Detect which cell encompasses the target text, then output its [X, Y] center coordinate. 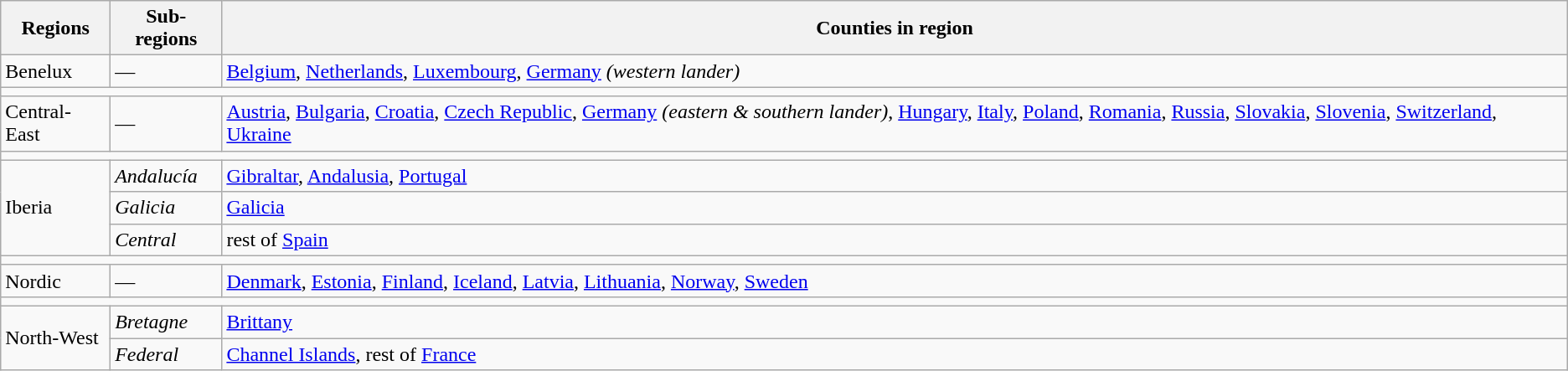
Bretagne [166, 322]
Nordic [55, 281]
Belgium, Netherlands, Luxembourg, Germany (western lander) [895, 71]
Central-East [55, 124]
rest of Spain [895, 240]
Regions [55, 28]
Central [166, 240]
Brittany [895, 322]
Sub-regions [166, 28]
North-West [55, 338]
Federal [166, 354]
Benelux [55, 71]
Andalucía [166, 176]
Denmark, Estonia, Finland, Iceland, Latvia, Lithuania, Norway, Sweden [895, 281]
Iberia [55, 208]
Counties in region [895, 28]
Gibraltar, Andalusia, Portugal [895, 176]
Channel Islands, rest of France [895, 354]
